For the text-containing cell, return its midpoint in (x, y) coordinate format. 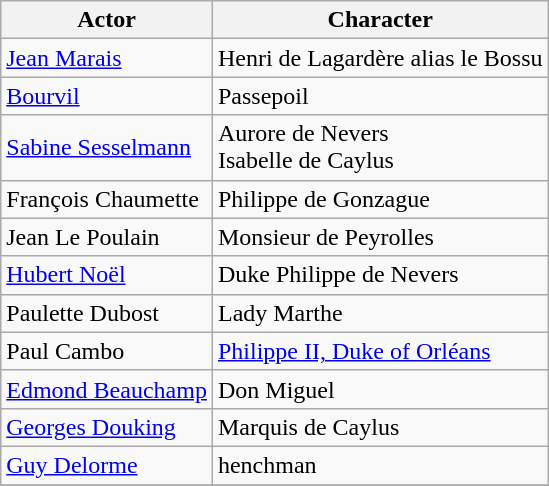
Philippe II, Duke of Orléans (380, 351)
Character (380, 20)
henchman (380, 465)
Paulette Dubost (107, 313)
Jean Le Poulain (107, 237)
Passepoil (380, 96)
Sabine Sesselmann (107, 148)
Edmond Beauchamp (107, 389)
Paul Cambo (107, 351)
François Chaumette (107, 199)
Actor (107, 20)
Philippe de Gonzague (380, 199)
Aurore de Nevers Isabelle de Caylus (380, 148)
Georges Douking (107, 427)
Duke Philippe de Nevers (380, 275)
Monsieur de Peyrolles (380, 237)
Bourvil (107, 96)
Lady Marthe (380, 313)
Jean Marais (107, 58)
Henri de Lagardère alias le Bossu (380, 58)
Don Miguel (380, 389)
Hubert Noël (107, 275)
Marquis de Caylus (380, 427)
Guy Delorme (107, 465)
